Identify which cell holds the provided text, then report its [x, y] central coordinate. 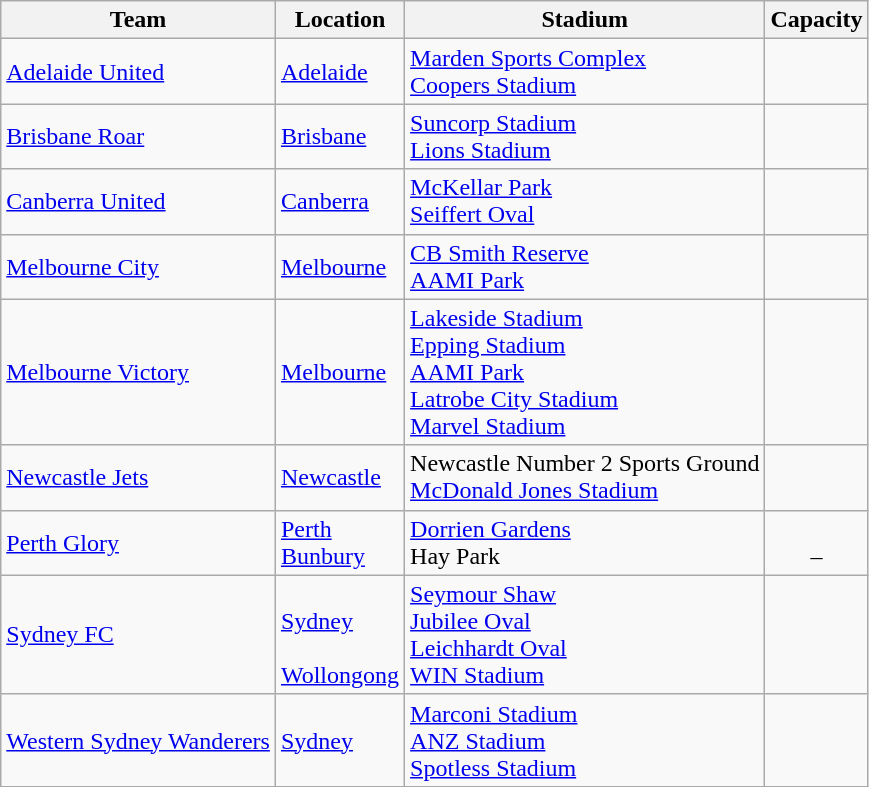
SydneyWollongong [340, 634]
Western Sydney Wanderers [138, 740]
Perth Glory [138, 542]
Brisbane Roar [138, 136]
PerthBunbury [340, 542]
Marden Sports ComplexCoopers Stadium [585, 72]
– [816, 542]
Adelaide [340, 72]
Sydney [340, 740]
CB Smith ReserveAAMI Park [585, 266]
Seymour ShawJubilee OvalLeichhardt OvalWIN Stadium [585, 634]
Newcastle Jets [138, 478]
Canberra [340, 202]
Stadium [585, 20]
Dorrien GardensHay Park [585, 542]
Adelaide United [138, 72]
McKellar ParkSeiffert Oval [585, 202]
Capacity [816, 20]
Melbourne City [138, 266]
Canberra United [138, 202]
Team [138, 20]
Marconi StadiumANZ StadiumSpotless Stadium [585, 740]
Brisbane [340, 136]
Newcastle Number 2 Sports GroundMcDonald Jones Stadium [585, 478]
Location [340, 20]
Melbourne Victory [138, 372]
Suncorp StadiumLions Stadium [585, 136]
Newcastle [340, 478]
Lakeside StadiumEpping StadiumAAMI ParkLatrobe City StadiumMarvel Stadium [585, 372]
Sydney FC [138, 634]
